Return the (X, Y) coordinate for the center point of the cell that contains the specified text.  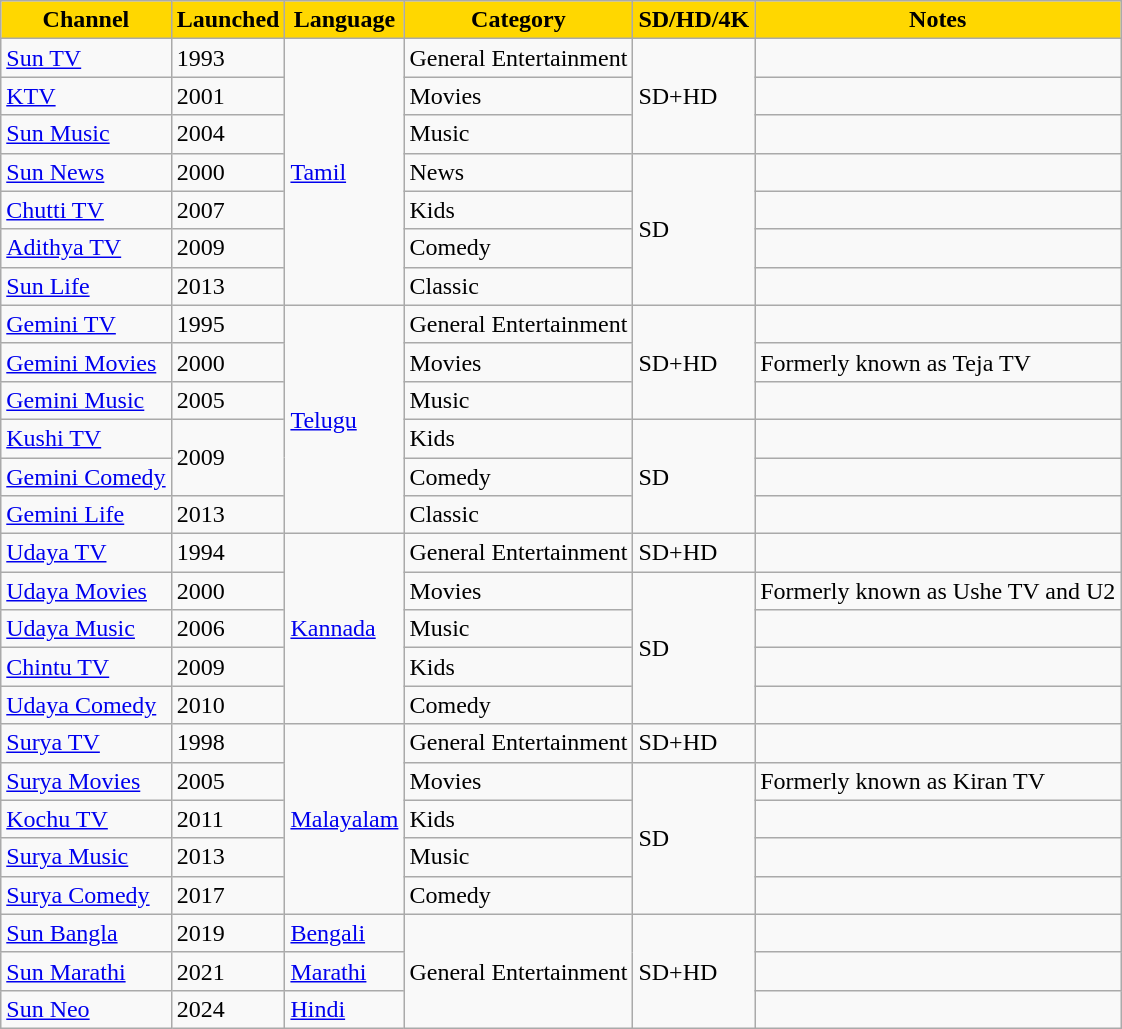
1995 (228, 324)
Chintu TV (86, 667)
2017 (228, 895)
Udaya Music (86, 629)
Udaya Comedy (86, 705)
2024 (228, 1009)
Hindi (344, 1009)
Channel (86, 20)
Gemini TV (86, 324)
Malayalam (344, 819)
2001 (228, 96)
Formerly known as Teja TV (938, 362)
Launched (228, 20)
2019 (228, 933)
Notes (938, 20)
Sun Life (86, 286)
Kannada (344, 629)
Surya Music (86, 857)
Udaya Movies (86, 591)
Adithya TV (86, 248)
Bengali (344, 933)
Surya Movies (86, 781)
Formerly known as Kiran TV (938, 781)
Telugu (344, 419)
Chutti TV (86, 210)
2011 (228, 819)
Language (344, 20)
News (518, 172)
2004 (228, 134)
Sun TV (86, 58)
Sun Bangla (86, 933)
Udaya TV (86, 553)
Sun Music (86, 134)
2021 (228, 971)
KTV (86, 96)
1994 (228, 553)
Sun Neo (86, 1009)
Sun Marathi (86, 971)
2006 (228, 629)
Marathi (344, 971)
Tamil (344, 172)
2010 (228, 705)
Gemini Comedy (86, 477)
1993 (228, 58)
Sun News (86, 172)
Surya TV (86, 743)
Gemini Music (86, 400)
Kushi TV (86, 438)
SD/HD/4K (694, 20)
1998 (228, 743)
Kochu TV (86, 819)
2007 (228, 210)
Formerly known as Ushe TV and U2 (938, 591)
Gemini Movies (86, 362)
Gemini Life (86, 515)
Surya Comedy (86, 895)
Category (518, 20)
